Return the (X, Y) coordinate for the center point of the cell that contains the specified text.  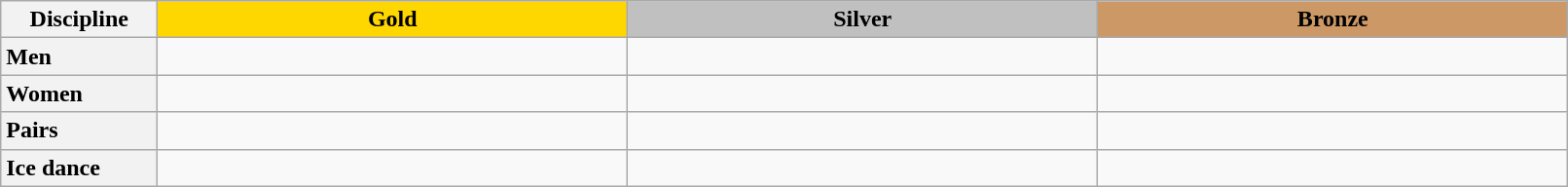
Gold (393, 19)
Women (80, 93)
Bronze (1333, 19)
Pairs (80, 131)
Discipline (80, 19)
Silver (862, 19)
Men (80, 56)
Ice dance (80, 168)
